Extract the [x, y] coordinate from the center of the cell holding the provided text.  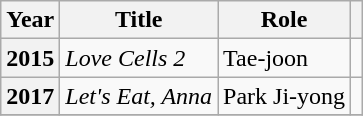
Let's Eat, Anna [139, 96]
Year [30, 20]
Title [139, 20]
Role [284, 20]
Park Ji-yong [284, 96]
Tae-joon [284, 58]
2017 [30, 96]
Love Cells 2 [139, 58]
2015 [30, 58]
